Find where the given text appears and provide that cell's center as (X, Y) coordinate. 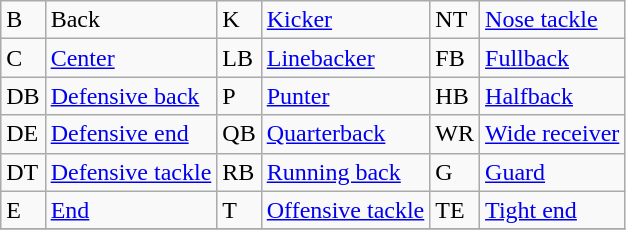
WR (455, 134)
Linebacker (346, 58)
Running back (346, 172)
Defensive back (131, 96)
RB (239, 172)
End (131, 210)
Tight end (552, 210)
Offensive tackle (346, 210)
Defensive tackle (131, 172)
HB (455, 96)
E (23, 210)
Punter (346, 96)
NT (455, 20)
Halfback (552, 96)
K (239, 20)
QB (239, 134)
Guard (552, 172)
Back (131, 20)
Kicker (346, 20)
Nose tackle (552, 20)
LB (239, 58)
DE (23, 134)
Fullback (552, 58)
P (239, 96)
B (23, 20)
G (455, 172)
TE (455, 210)
DT (23, 172)
DB (23, 96)
Center (131, 58)
FB (455, 58)
T (239, 210)
Quarterback (346, 134)
Defensive end (131, 134)
C (23, 58)
Wide receiver (552, 134)
